Identify which cell holds the provided text, then report its (X, Y) central coordinate. 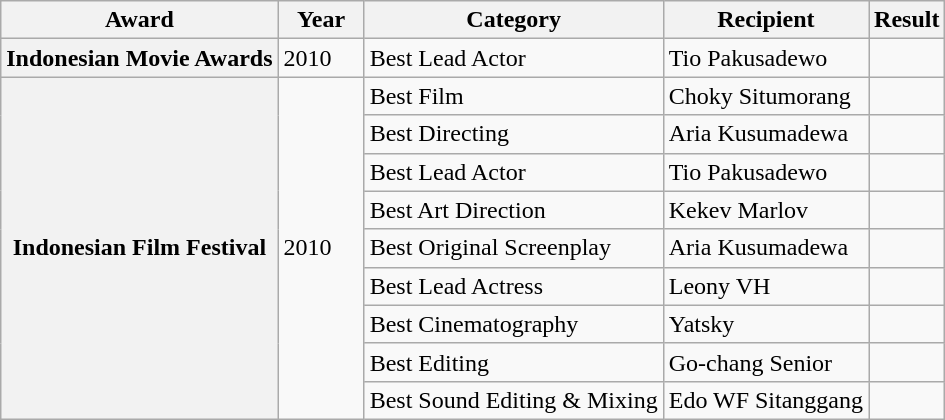
Best Original Screenplay (514, 248)
Best Lead Actress (514, 286)
Best Sound Editing & Mixing (514, 400)
Category (514, 20)
Award (140, 20)
Leony VH (766, 286)
Year (321, 20)
Best Film (514, 96)
Edo WF Sitanggang (766, 400)
Indonesian Film Festival (140, 248)
Go-chang Senior (766, 362)
Best Cinematography (514, 324)
Best Directing (514, 134)
Best Editing (514, 362)
Choky Situmorang (766, 96)
Indonesian Movie Awards (140, 58)
Yatsky (766, 324)
Result (907, 20)
Recipient (766, 20)
Kekev Marlov (766, 210)
Best Art Direction (514, 210)
